Identify which cell holds the provided text, then report its [X, Y] central coordinate. 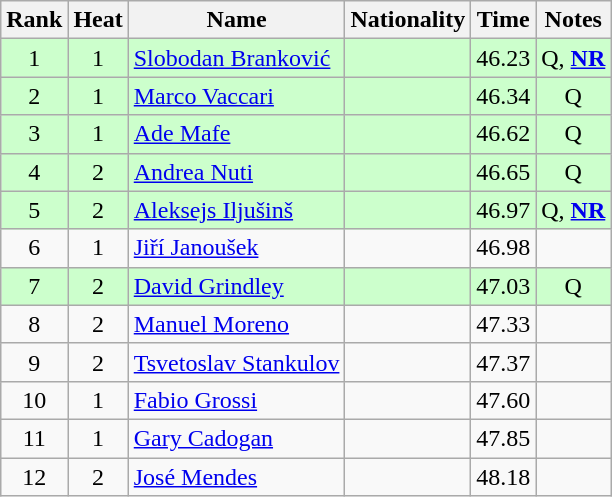
46.65 [504, 172]
Heat [98, 20]
10 [34, 400]
9 [34, 362]
5 [34, 210]
Aleksejs Iljušinš [236, 210]
47.37 [504, 362]
47.03 [504, 286]
Andrea Nuti [236, 172]
46.34 [504, 96]
Fabio Grossi [236, 400]
Name [236, 20]
3 [34, 134]
Gary Cadogan [236, 438]
Manuel Moreno [236, 324]
4 [34, 172]
46.62 [504, 134]
Rank [34, 20]
Jiří Janoušek [236, 248]
46.97 [504, 210]
Notes [574, 20]
11 [34, 438]
Tsvetoslav Stankulov [236, 362]
Marco Vaccari [236, 96]
48.18 [504, 477]
47.33 [504, 324]
47.60 [504, 400]
Nationality [408, 20]
David Grindley [236, 286]
47.85 [504, 438]
Time [504, 20]
Ade Mafe [236, 134]
6 [34, 248]
46.98 [504, 248]
Slobodan Branković [236, 58]
46.23 [504, 58]
7 [34, 286]
José Mendes [236, 477]
12 [34, 477]
8 [34, 324]
